Determine the (x, y) coordinate at the center of the cell enclosing the given text.  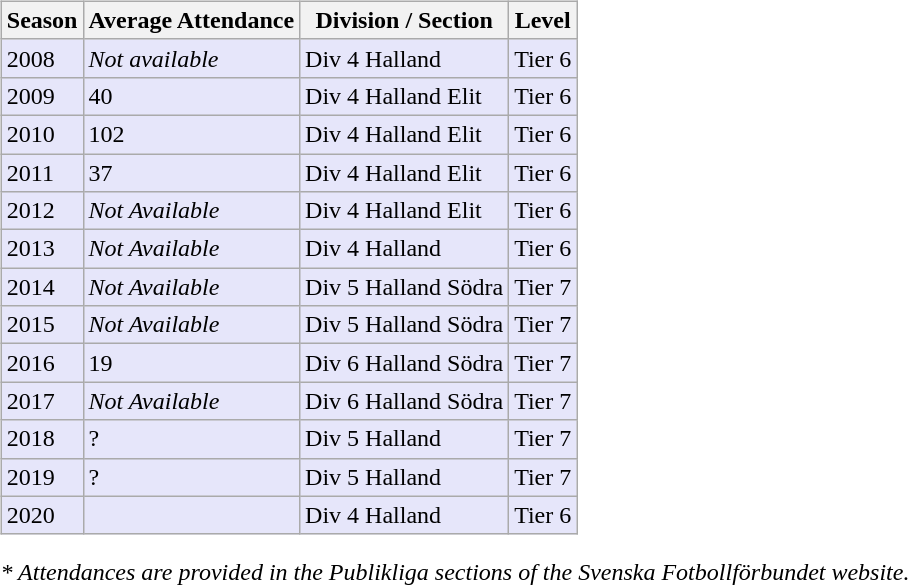
Average Attendance (192, 20)
2012 (42, 211)
37 (192, 173)
2011 (42, 173)
40 (192, 96)
102 (192, 134)
2008 (42, 58)
2016 (42, 363)
2010 (42, 134)
Not available (192, 58)
Season (42, 20)
2014 (42, 287)
Division / Section (404, 20)
2017 (42, 401)
2013 (42, 249)
19 (192, 363)
2018 (42, 439)
2009 (42, 96)
2020 (42, 515)
2019 (42, 477)
Level (543, 20)
2015 (42, 325)
